Return [X, Y] of the center of cell containing provided text 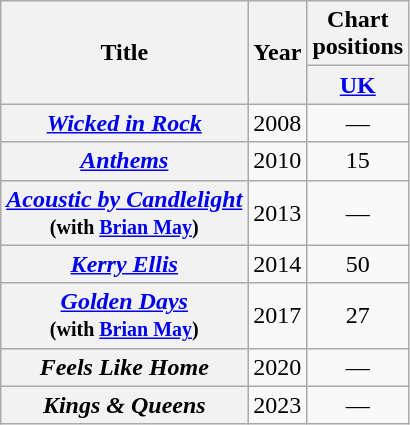
2014 [278, 264]
Feels Like Home [124, 367]
Golden Days(with Brian May) [124, 316]
Year [278, 52]
2013 [278, 212]
Wicked in Rock [124, 123]
Acoustic by Candlelight(with Brian May) [124, 212]
Kings & Queens [124, 405]
15 [358, 161]
2017 [278, 316]
UK [358, 85]
2008 [278, 123]
2023 [278, 405]
27 [358, 316]
Kerry Ellis [124, 264]
Chart positions [358, 34]
2020 [278, 367]
Title [124, 52]
2010 [278, 161]
Anthems [124, 161]
50 [358, 264]
